From the cell containing the given text, extract its center point as [X, Y] coordinate. 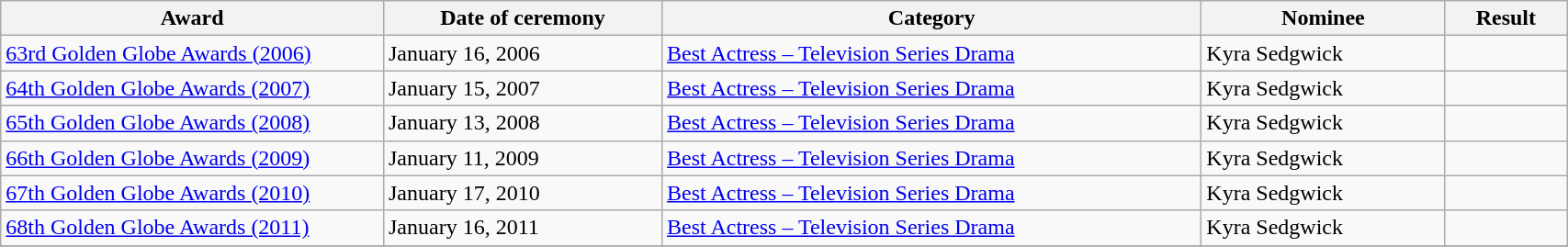
67th Golden Globe Awards (2010) [193, 193]
68th Golden Globe Awards (2011) [193, 228]
Category [931, 18]
65th Golden Globe Awards (2008) [193, 123]
January 15, 2007 [522, 88]
January 17, 2010 [522, 193]
64th Golden Globe Awards (2007) [193, 88]
January 16, 2006 [522, 53]
63rd Golden Globe Awards (2006) [193, 53]
January 13, 2008 [522, 123]
Date of ceremony [522, 18]
Nominee [1323, 18]
66th Golden Globe Awards (2009) [193, 158]
January 11, 2009 [522, 158]
Result [1506, 18]
Award [193, 18]
January 16, 2011 [522, 228]
